Output the [X, Y] coordinate of the center of the cell containing the given text.  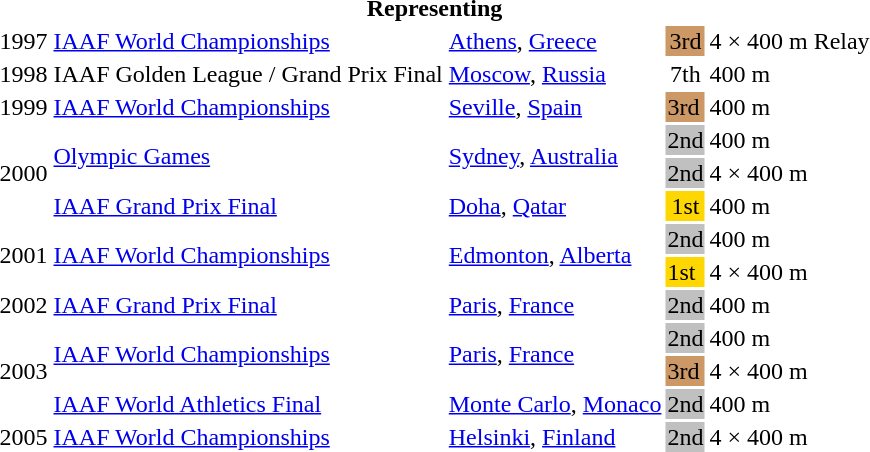
IAAF Golden League / Grand Prix Final [248, 74]
IAAF World Athletics Final [248, 404]
Doha, Qatar [555, 206]
Athens, Greece [555, 41]
Monte Carlo, Monaco [555, 404]
Seville, Spain [555, 107]
Moscow, Russia [555, 74]
Sydney, Australia [555, 156]
Edmonton, Alberta [555, 256]
Olympic Games [248, 156]
7th [686, 74]
Helsinki, Finland [555, 437]
